Return the [X, Y] coordinate for the center point of the cell that contains the specified text.  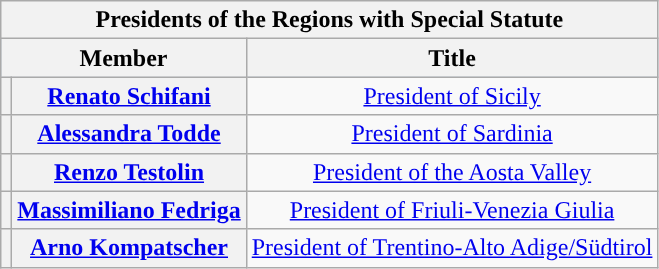
President of Sicily [452, 96]
Alessandra Todde [129, 134]
Arno Kompatscher [129, 248]
President of the Aosta Valley [452, 172]
President of Trentino-Alto Adige/Südtirol [452, 248]
Member [124, 58]
Massimiliano Fedriga [129, 210]
Renato Schifani [129, 96]
President of Friuli-Venezia Giulia [452, 210]
President of Sardinia [452, 134]
Presidents of the Regions with Special Statute [330, 20]
Renzo Testolin [129, 172]
Title [452, 58]
